Output the [x, y] coordinate of the center of the cell containing the given text.  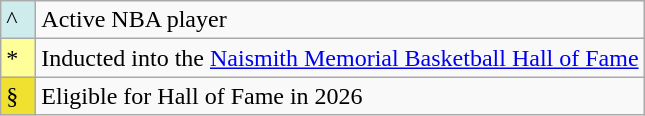
^ [18, 20]
Inducted into the Naismith Memorial Basketball Hall of Fame [340, 58]
Eligible for Hall of Fame in 2026 [340, 96]
Active NBA player [340, 20]
§ [18, 96]
* [18, 58]
